Provide the (X, Y) coordinate of the cell's center where the given text is located.  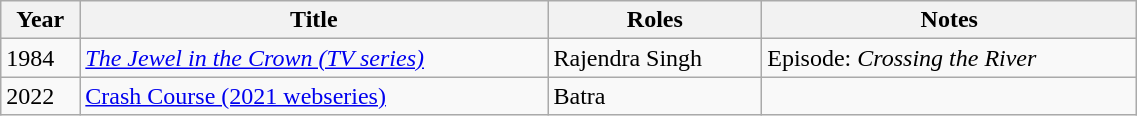
Roles (655, 20)
Year (40, 20)
1984 (40, 58)
2022 (40, 96)
Batra (655, 96)
Title (314, 20)
The Jewel in the Crown (TV series) (314, 58)
Notes (950, 20)
Rajendra Singh (655, 58)
Crash Course (2021 webseries) (314, 96)
Episode: Crossing the River (950, 58)
